Identify which cell holds the provided text, then report its [X, Y] central coordinate. 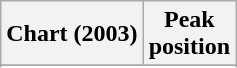
Chart (2003) [72, 34]
Peak position [189, 34]
